Find where the given text appears and provide that cell's center as (x, y) coordinate. 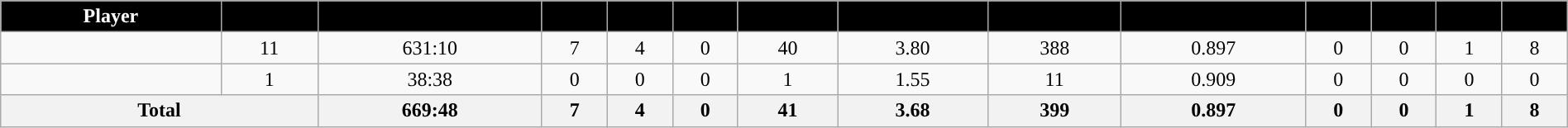
0.909 (1214, 79)
399 (1054, 111)
631:10 (430, 48)
1.55 (913, 79)
40 (787, 48)
669:48 (430, 111)
Player (111, 17)
388 (1054, 48)
3.80 (913, 48)
41 (787, 111)
Total (159, 111)
38:38 (430, 79)
3.68 (913, 111)
